Find where the given text appears and provide that cell's center as (x, y) coordinate. 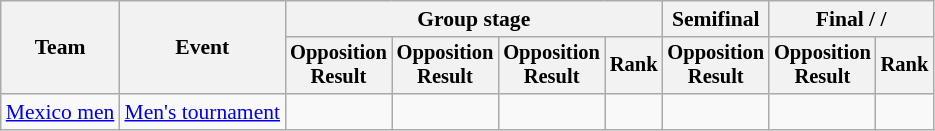
Final / / (851, 19)
Group stage (474, 19)
Mexico men (60, 112)
Team (60, 48)
Men's tournament (202, 112)
Event (202, 48)
Semifinal (716, 19)
